Pinpoint the cell where the given text exists, returning its [X, Y] midpoint coordinate. 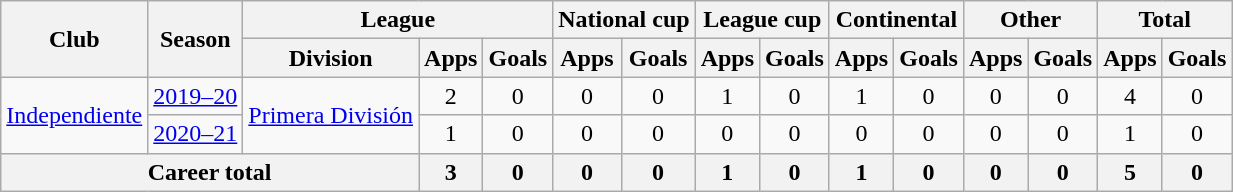
2 [451, 96]
League [398, 20]
Career total [210, 172]
3 [451, 172]
Season [196, 39]
League cup [762, 20]
5 [1130, 172]
Other [1030, 20]
Club [74, 39]
Division [331, 58]
Independiente [74, 115]
Continental [896, 20]
Primera División [331, 115]
2019–20 [196, 96]
Total [1165, 20]
National cup [624, 20]
2020–21 [196, 134]
4 [1130, 96]
